Identify which cell holds the provided text, then report its (X, Y) central coordinate. 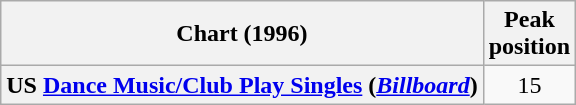
Peakposition (529, 34)
Chart (1996) (242, 34)
15 (529, 85)
US Dance Music/Club Play Singles (Billboard) (242, 85)
